Return the [X, Y] coordinate for the center point of the cell that contains the specified text.  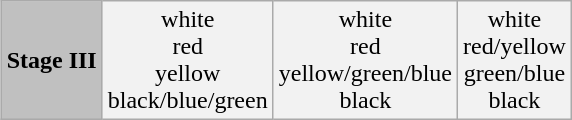
whitered/yellowgreen/blueblack [515, 60]
Stage III [52, 60]
whiteredyellow/green/blueblack [365, 60]
whiteredyellowblack/blue/green [188, 60]
